Pinpoint the cell where the given text exists, returning its [X, Y] midpoint coordinate. 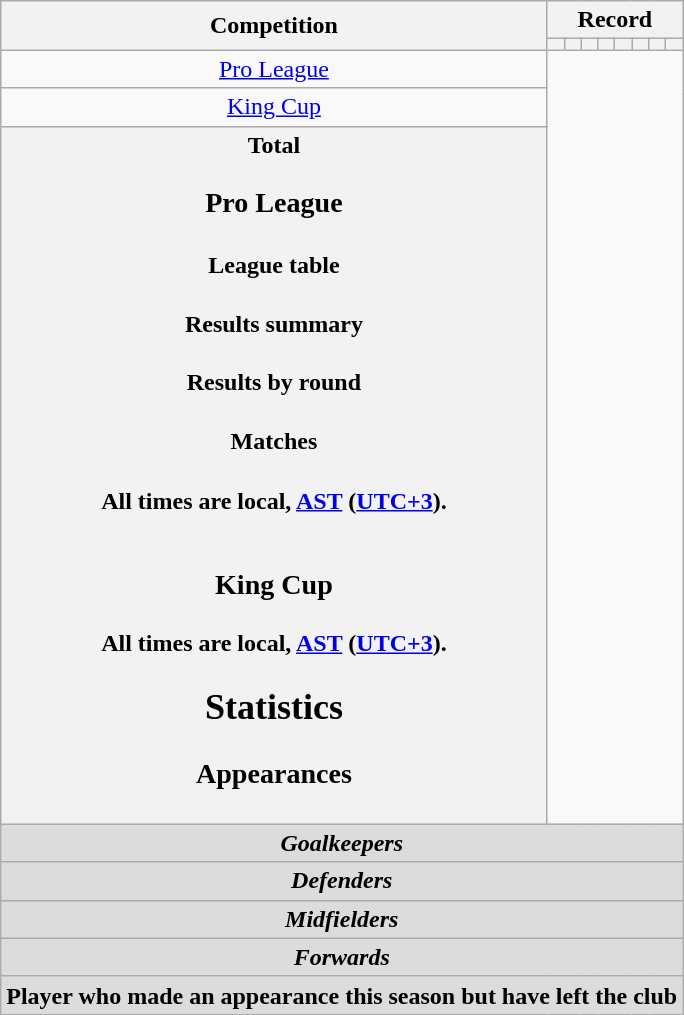
Player who made an appearance this season but have left the club [342, 995]
Competition [274, 26]
Goalkeepers [342, 843]
Midfielders [342, 919]
Pro League [274, 69]
Record [615, 20]
Forwards [342, 957]
King Cup [274, 107]
Defenders [342, 881]
